For the text-containing cell, return its midpoint in (X, Y) coordinate format. 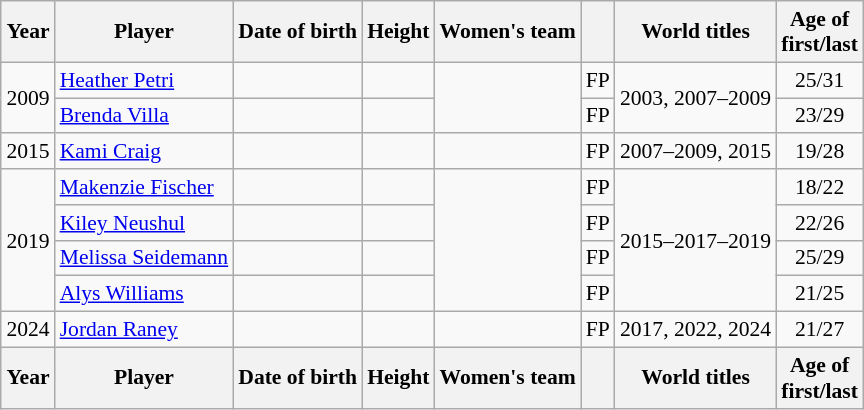
2017, 2022, 2024 (696, 330)
2007–2009, 2015 (696, 152)
21/25 (820, 294)
Kami Craig (144, 152)
25/31 (820, 80)
22/26 (820, 223)
25/29 (820, 258)
2009 (28, 98)
Brenda Villa (144, 116)
Melissa Seidemann (144, 258)
21/27 (820, 330)
Makenzie Fischer (144, 187)
2003, 2007–2009 (696, 98)
2015–2017–2019 (696, 240)
19/28 (820, 152)
2024 (28, 330)
18/22 (820, 187)
23/29 (820, 116)
2019 (28, 240)
2015 (28, 152)
Jordan Raney (144, 330)
Kiley Neushul (144, 223)
Heather Petri (144, 80)
Alys Williams (144, 294)
